Provide the [X, Y] coordinate of the cell's center where the given text is located.  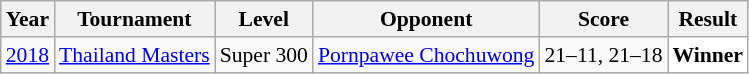
Level [264, 19]
Tournament [134, 19]
Opponent [426, 19]
21–11, 21–18 [603, 55]
Year [28, 19]
Pornpawee Chochuwong [426, 55]
Result [708, 19]
Winner [708, 55]
Thailand Masters [134, 55]
2018 [28, 55]
Score [603, 19]
Super 300 [264, 55]
